Return the [X, Y] coordinate for the center point of the cell that contains the specified text.  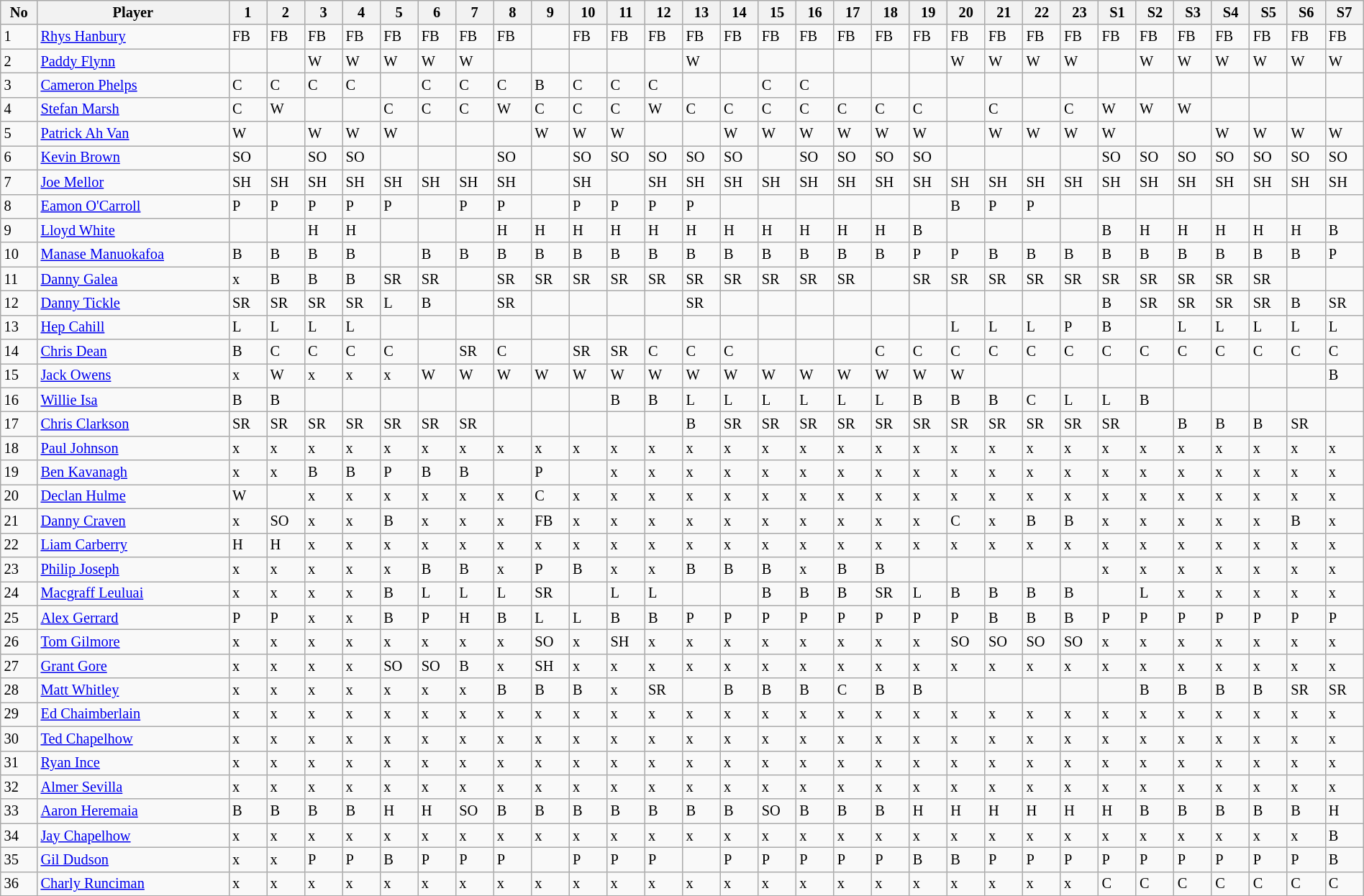
36 [19, 884]
No [19, 12]
S1 [1118, 12]
Willie Isa [134, 400]
Tom Gilmore [134, 641]
31 [19, 763]
S3 [1193, 12]
27 [19, 666]
Patrick Ah Van [134, 134]
Stefan Marsh [134, 109]
Macgraff Leuluai [134, 593]
S6 [1306, 12]
Kevin Brown [134, 157]
24 [19, 593]
Hep Cahill [134, 327]
S4 [1230, 12]
Ed Chaimberlain [134, 714]
Matt Whitley [134, 690]
Chris Dean [134, 352]
Chris Clarkson [134, 424]
25 [19, 618]
Gil Dudson [134, 859]
Paul Johnson [134, 448]
29 [19, 714]
28 [19, 690]
Danny Galea [134, 279]
Rhys Hanbury [134, 37]
Jack Owens [134, 375]
Lloyd White [134, 230]
Aaron Heremaia [134, 811]
S5 [1269, 12]
Manase Manuokafoa [134, 255]
Grant Gore [134, 666]
S7 [1344, 12]
Almer Sevilla [134, 787]
35 [19, 859]
Danny Craven [134, 521]
Charly Runciman [134, 884]
34 [19, 836]
Paddy Flynn [134, 61]
Eamon O'Carroll [134, 206]
Philip Joseph [134, 569]
30 [19, 739]
Ted Chapelhow [134, 739]
Ben Kavanagh [134, 472]
Cameron Phelps [134, 85]
S2 [1155, 12]
33 [19, 811]
Liam Carberry [134, 545]
Jay Chapelhow [134, 836]
Declan Hulme [134, 496]
26 [19, 641]
Ryan Ince [134, 763]
32 [19, 787]
Player [134, 12]
Alex Gerrard [134, 618]
Joe Mellor [134, 182]
Danny Tickle [134, 303]
